For the text-containing cell, return its midpoint in (x, y) coordinate format. 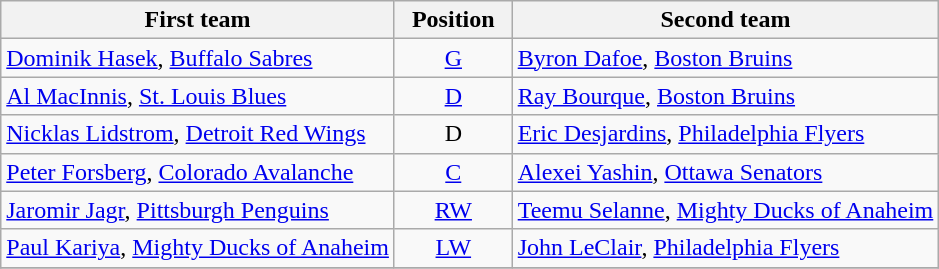
Paul Kariya, Mighty Ducks of Anaheim (198, 248)
Byron Dafoe, Boston Bruins (726, 58)
Dominik Hasek, Buffalo Sabres (198, 58)
Peter Forsberg, Colorado Avalanche (198, 172)
Teemu Selanne, Mighty Ducks of Anaheim (726, 210)
Second team (726, 20)
John LeClair, Philadelphia Flyers (726, 248)
Al MacInnis, St. Louis Blues (198, 96)
Nicklas Lidstrom, Detroit Red Wings (198, 134)
G (453, 58)
LW (453, 248)
Position (453, 20)
First team (198, 20)
Ray Bourque, Boston Bruins (726, 96)
C (453, 172)
RW (453, 210)
Eric Desjardins, Philadelphia Flyers (726, 134)
Jaromir Jagr, Pittsburgh Penguins (198, 210)
Alexei Yashin, Ottawa Senators (726, 172)
